Extract the (x, y) coordinate from the center of the cell holding the provided text.  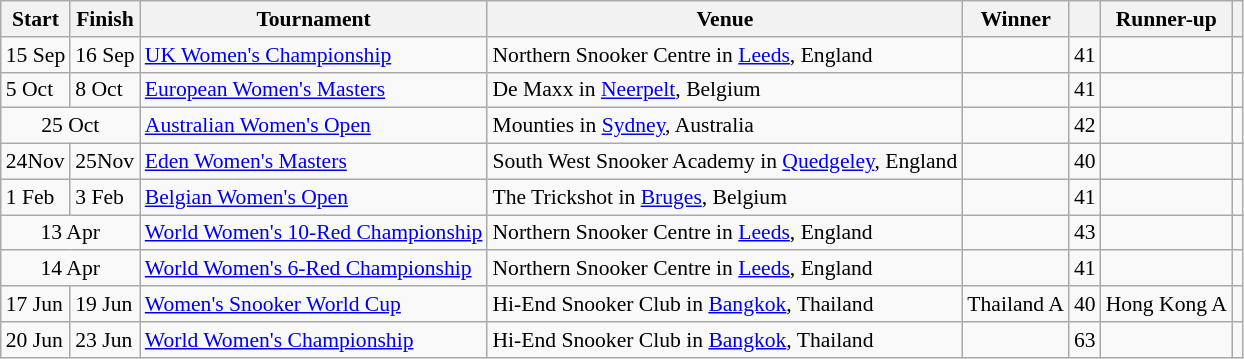
24Nov (36, 162)
1 Feb (36, 197)
8 Oct (104, 90)
Mounties in Sydney, Australia (724, 126)
Eden Women's Masters (314, 162)
European Women's Masters (314, 90)
43 (1085, 233)
15 Sep (36, 55)
Winner (1016, 19)
Hong Kong A (1166, 304)
17 Jun (36, 304)
5 Oct (36, 90)
Start (36, 19)
42 (1085, 126)
23 Jun (104, 340)
Belgian Women's Open (314, 197)
63 (1085, 340)
Runner-up (1166, 19)
20 Jun (36, 340)
Australian Women's Open (314, 126)
World Women's Championship (314, 340)
Venue (724, 19)
19 Jun (104, 304)
UK Women's Championship (314, 55)
Women's Snooker World Cup (314, 304)
16 Sep (104, 55)
13 Apr (70, 233)
South West Snooker Academy in Quedgeley, England (724, 162)
14 Apr (70, 269)
Tournament (314, 19)
25Nov (104, 162)
World Women's 6-Red Championship (314, 269)
The Trickshot in Bruges, Belgium (724, 197)
De Maxx in Neerpelt, Belgium (724, 90)
3 Feb (104, 197)
25 Oct (70, 126)
Thailand A (1016, 304)
Finish (104, 19)
World Women's 10-Red Championship (314, 233)
